Determine the [x, y] coordinate at the center of the cell enclosing the given text.  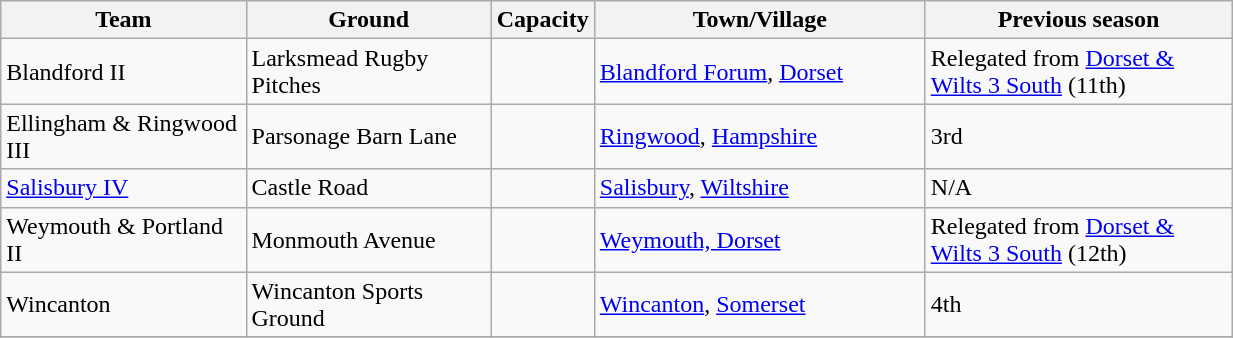
Ellingham & Ringwood III [124, 136]
Larksmead Rugby Pitches [368, 72]
Parsonage Barn Lane [368, 136]
Ground [368, 20]
Team [124, 20]
Blandford II [124, 72]
Castle Road [368, 188]
Wincanton Sports Ground [368, 304]
Blandford Forum, Dorset [760, 72]
3rd [1078, 136]
Relegated from Dorset & Wilts 3 South (11th) [1078, 72]
N/A [1078, 188]
Town/Village [760, 20]
Wincanton, Somerset [760, 304]
Monmouth Avenue [368, 240]
4th [1078, 304]
Weymouth, Dorset [760, 240]
Ringwood, Hampshire [760, 136]
Salisbury IV [124, 188]
Wincanton [124, 304]
Previous season [1078, 20]
Weymouth & Portland II [124, 240]
Relegated from Dorset & Wilts 3 South (12th) [1078, 240]
Capacity [542, 20]
Salisbury, Wiltshire [760, 188]
